Find where the given text appears and provide that cell's center as [X, Y] coordinate. 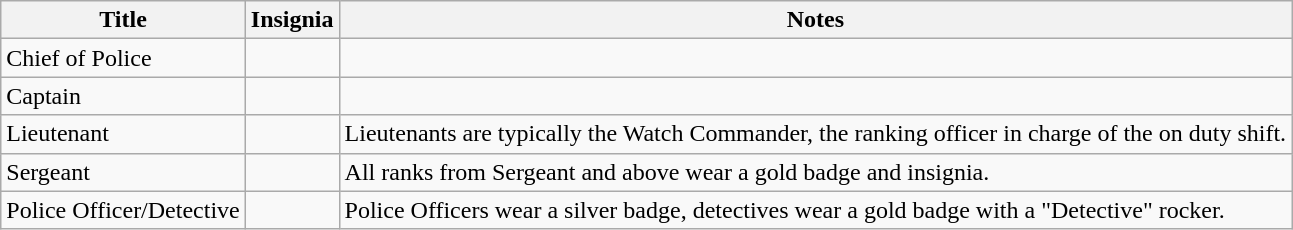
Police Officer/Detective [124, 210]
Police Officers wear a silver badge, detectives wear a gold badge with a "Detective" rocker. [816, 210]
Insignia [292, 20]
Lieutenant [124, 134]
All ranks from Sergeant and above wear a gold badge and insignia. [816, 172]
Notes [816, 20]
Captain [124, 96]
Title [124, 20]
Lieutenants are typically the Watch Commander, the ranking officer in charge of the on duty shift. [816, 134]
Chief of Police [124, 58]
Sergeant [124, 172]
